From the cell containing the given text, extract its center point as (X, Y) coordinate. 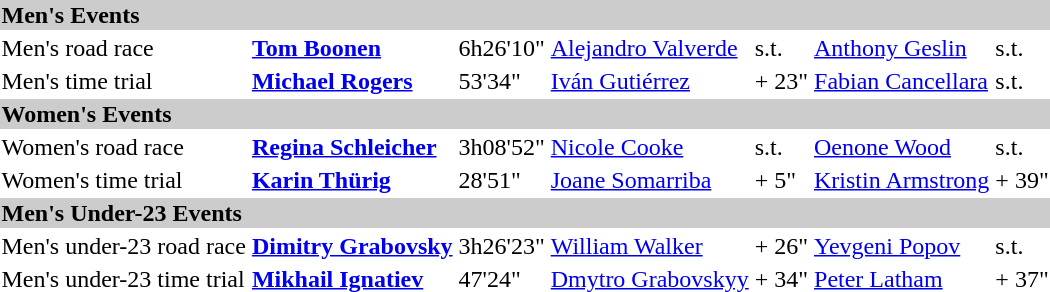
Men's time trial (124, 81)
Men's Under-23 Events (525, 213)
Men's Events (525, 15)
6h26'10" (502, 48)
Women's road race (124, 147)
Regina Schleicher (352, 147)
3h08'52" (502, 147)
+ 39" (1022, 180)
Joane Somarriba (650, 180)
Iván Gutiérrez (650, 81)
Alejandro Valverde (650, 48)
+ 5" (781, 180)
Tom Boonen (352, 48)
Dimitry Grabovsky (352, 246)
3h26'23" (502, 246)
Nicole Cooke (650, 147)
Men's under-23 road race (124, 246)
+ 23" (781, 81)
Michael Rogers (352, 81)
53'34" (502, 81)
Fabian Cancellara (902, 81)
William Walker (650, 246)
+ 26" (781, 246)
Anthony Geslin (902, 48)
Karin Thürig (352, 180)
28'51" (502, 180)
Women's time trial (124, 180)
Yevgeni Popov (902, 246)
Oenone Wood (902, 147)
Kristin Armstrong (902, 180)
Women's Events (525, 114)
Men's road race (124, 48)
